Search for the cell housing the specified text and yield its [x, y] center coordinate. 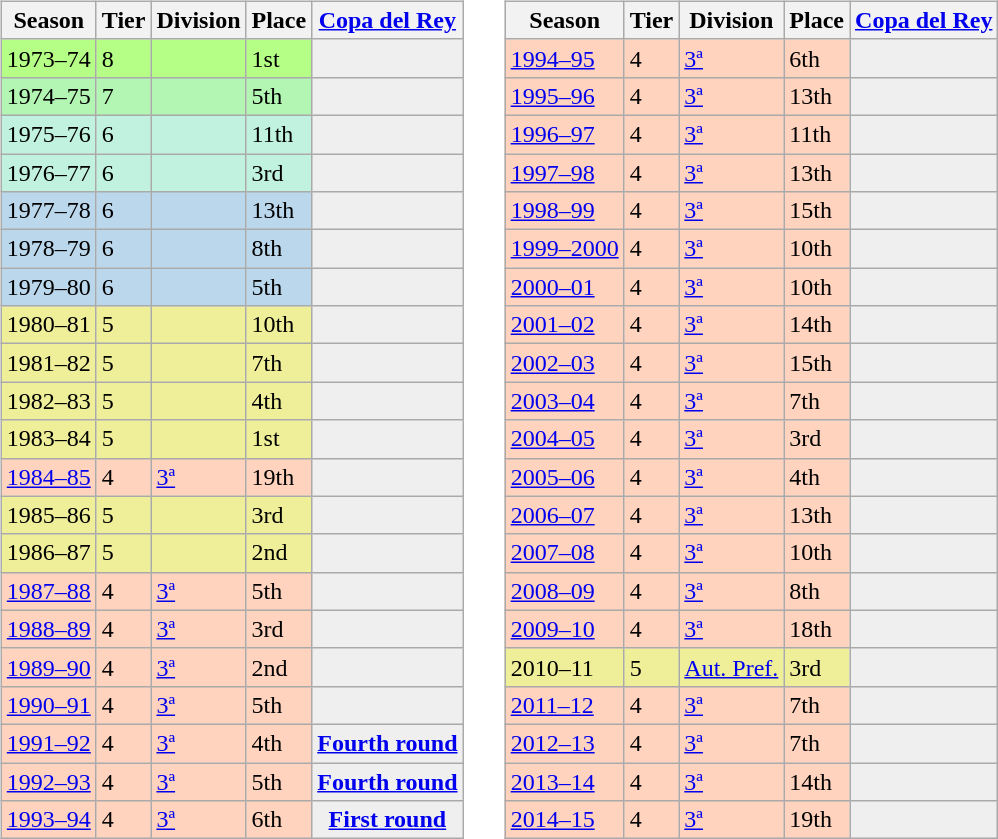
1985–86 [48, 515]
1976–77 [48, 173]
1998–99 [564, 211]
1990–91 [48, 705]
2000–01 [564, 287]
2012–13 [564, 743]
2007–08 [564, 553]
1989–90 [48, 667]
1987–88 [48, 591]
7 [124, 96]
1979–80 [48, 287]
1983–84 [48, 439]
1984–85 [48, 477]
1981–82 [48, 363]
1991–92 [48, 743]
2001–02 [564, 325]
2014–15 [564, 820]
18th [817, 629]
2008–09 [564, 591]
1982–83 [48, 401]
1988–89 [48, 629]
2009–10 [564, 629]
2006–07 [564, 515]
1974–75 [48, 96]
1986–87 [48, 553]
2011–12 [564, 705]
2013–14 [564, 781]
1999–2000 [564, 249]
2002–03 [564, 363]
2010–11 [564, 667]
1996–97 [564, 134]
1977–78 [48, 211]
1992–93 [48, 781]
1973–74 [48, 58]
1994–95 [564, 58]
Aut. Pref. [732, 667]
1975–76 [48, 134]
8 [124, 58]
1995–96 [564, 96]
1978–79 [48, 249]
1997–98 [564, 173]
2003–04 [564, 401]
1980–81 [48, 325]
First round [388, 820]
2005–06 [564, 477]
2004–05 [564, 439]
1993–94 [48, 820]
